Return (X, Y) of the center of cell containing provided text 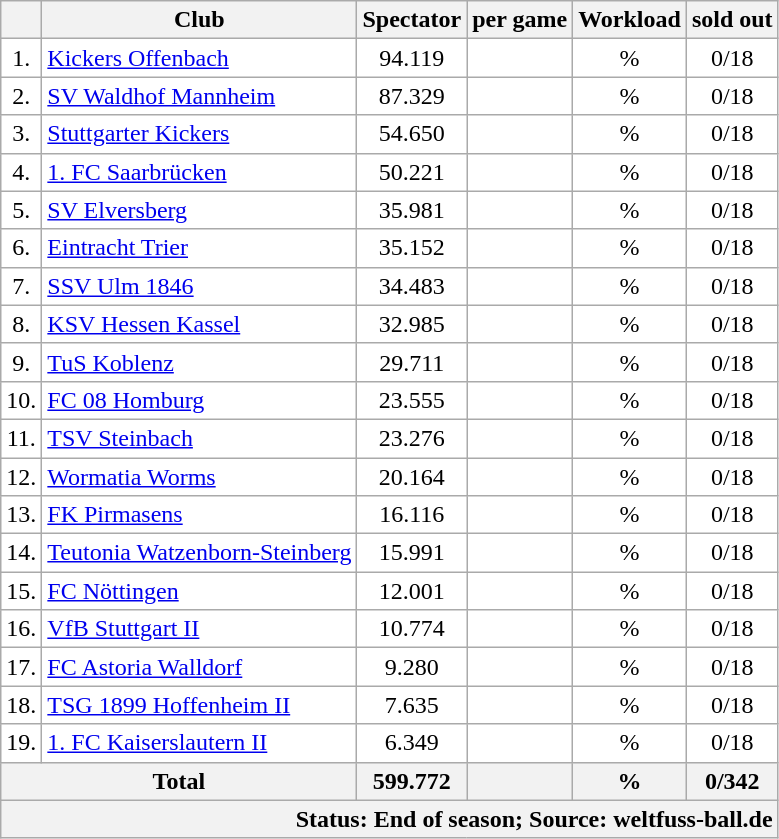
12.001 (412, 591)
7.635 (412, 705)
FC Nöttingen (200, 591)
1. (22, 58)
10.774 (412, 629)
29.711 (412, 362)
20.164 (412, 477)
Kickers Offenbach (200, 58)
35.981 (412, 210)
16.116 (412, 515)
sold out (732, 20)
23.276 (412, 438)
34.483 (412, 286)
17. (22, 667)
16. (22, 629)
1. FC Kaiserslautern II (200, 743)
6.349 (412, 743)
8. (22, 324)
TSV Steinbach (200, 438)
35.152 (412, 248)
Spectator (412, 20)
per game (520, 20)
10. (22, 400)
Teutonia Watzenborn-Steinberg (200, 553)
15. (22, 591)
FC Astoria Walldorf (200, 667)
5. (22, 210)
Total (179, 781)
9.280 (412, 667)
50.221 (412, 172)
32.985 (412, 324)
87.329 (412, 96)
Status: End of season; Source: weltfuss-ball.de (390, 819)
9. (22, 362)
599.772 (412, 781)
Wormatia Worms (200, 477)
0/342 (732, 781)
15.991 (412, 553)
TuS Koblenz (200, 362)
SV Elversberg (200, 210)
Club (200, 20)
KSV Hessen Kassel (200, 324)
19. (22, 743)
VfB Stuttgart II (200, 629)
11. (22, 438)
2. (22, 96)
3. (22, 134)
6. (22, 248)
94.119 (412, 58)
Stuttgarter Kickers (200, 134)
Workload (630, 20)
1. FC Saarbrücken (200, 172)
54.650 (412, 134)
14. (22, 553)
SV Waldhof Mannheim (200, 96)
SSV Ulm 1846 (200, 286)
FC 08 Homburg (200, 400)
Eintracht Trier (200, 248)
4. (22, 172)
18. (22, 705)
7. (22, 286)
TSG 1899 Hoffenheim II (200, 705)
23.555 (412, 400)
FK Pirmasens (200, 515)
13. (22, 515)
12. (22, 477)
